Find where the given text appears and provide that cell's center as [x, y] coordinate. 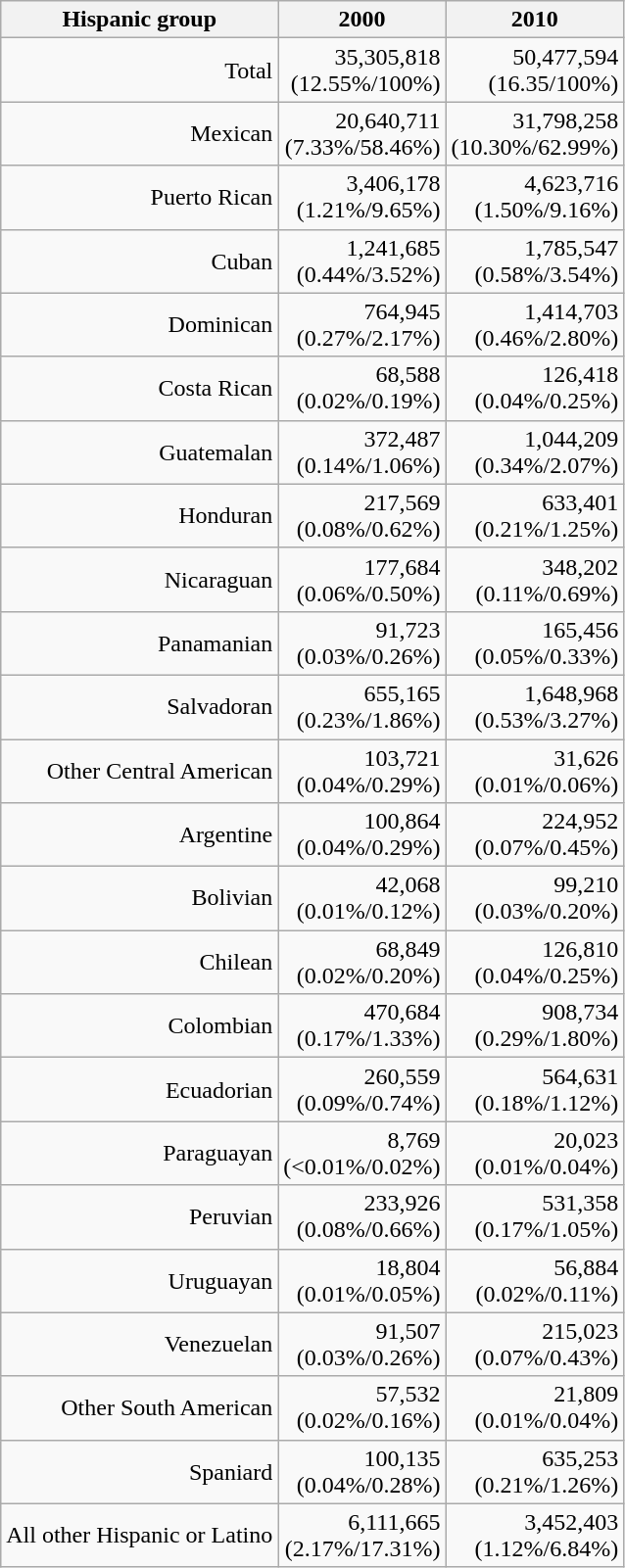
260,559 (0.09%/0.74%) [362, 1089]
8,769 (<0.01%/0.02%) [362, 1154]
Nicaraguan [139, 580]
Spaniard [139, 1471]
215,023 (0.07%/0.43%) [535, 1344]
50,477,594 (16.35/100%) [535, 71]
635,253 (0.21%/1.26%) [535, 1471]
Honduran [139, 515]
Costa Rican [139, 388]
3,406,178 (1.21%/9.65%) [362, 198]
Other South American [139, 1408]
3,452,403 (1.12%/6.84%) [535, 1536]
Ecuadorian [139, 1089]
Guatemalan [139, 452]
Panamanian [139, 642]
35,305,818 (12.55%/100%) [362, 71]
Uruguayan [139, 1281]
165,456 (0.05%/0.33%) [535, 642]
564,631 (0.18%/1.12%) [535, 1089]
Cuban [139, 261]
531,358 (0.17%/1.05%) [535, 1216]
91,507 (0.03%/0.26%) [362, 1344]
91,723 (0.03%/0.26%) [362, 642]
99,210 (0.03%/0.20%) [535, 899]
1,241,685 (0.44%/3.52%) [362, 261]
470,684 (0.17%/1.33%) [362, 1026]
126,810 (0.04%/0.25%) [535, 962]
All other Hispanic or Latino [139, 1536]
100,864 (0.04%/0.29%) [362, 834]
68,849 (0.02%/0.20%) [362, 962]
177,684 (0.06%/0.50%) [362, 580]
233,926 (0.08%/0.66%) [362, 1216]
Total [139, 71]
2000 [362, 20]
126,418 (0.04%/0.25%) [535, 388]
Other Central American [139, 770]
Hispanic group [139, 20]
103,721 (0.04%/0.29%) [362, 770]
Bolivian [139, 899]
4,623,716 (1.50%/9.16%) [535, 198]
Colombian [139, 1026]
Mexican [139, 133]
Venezuelan [139, 1344]
20,023 (0.01%/0.04%) [535, 1154]
633,401 (0.21%/1.25%) [535, 515]
348,202 (0.11%/0.69%) [535, 580]
56,884 (0.02%/0.11%) [535, 1281]
57,532 (0.02%/0.16%) [362, 1408]
224,952 (0.07%/0.45%) [535, 834]
1,414,703 (0.46%/2.80%) [535, 325]
Chilean [139, 962]
764,945 (0.27%/2.17%) [362, 325]
6,111,665 (2.17%/17.31%) [362, 1536]
31,626 (0.01%/0.06%) [535, 770]
20,640,711 (7.33%/58.46%) [362, 133]
2010 [535, 20]
68,588 (0.02%/0.19%) [362, 388]
31,798,258 (10.30%/62.99%) [535, 133]
908,734 (0.29%/1.80%) [535, 1026]
1,648,968 (0.53%/3.27%) [535, 707]
Argentine [139, 834]
1,044,209 (0.34%/2.07%) [535, 452]
1,785,547 (0.58%/3.54%) [535, 261]
Puerto Rican [139, 198]
21,809 (0.01%/0.04%) [535, 1408]
217,569 (0.08%/0.62%) [362, 515]
Paraguayan [139, 1154]
655,165 (0.23%/1.86%) [362, 707]
Salvadoran [139, 707]
18,804 (0.01%/0.05%) [362, 1281]
100,135 (0.04%/0.28%) [362, 1471]
42,068 (0.01%/0.12%) [362, 899]
372,487 (0.14%/1.06%) [362, 452]
Dominican [139, 325]
Peruvian [139, 1216]
